Identify which cell holds the provided text, then report its [x, y] central coordinate. 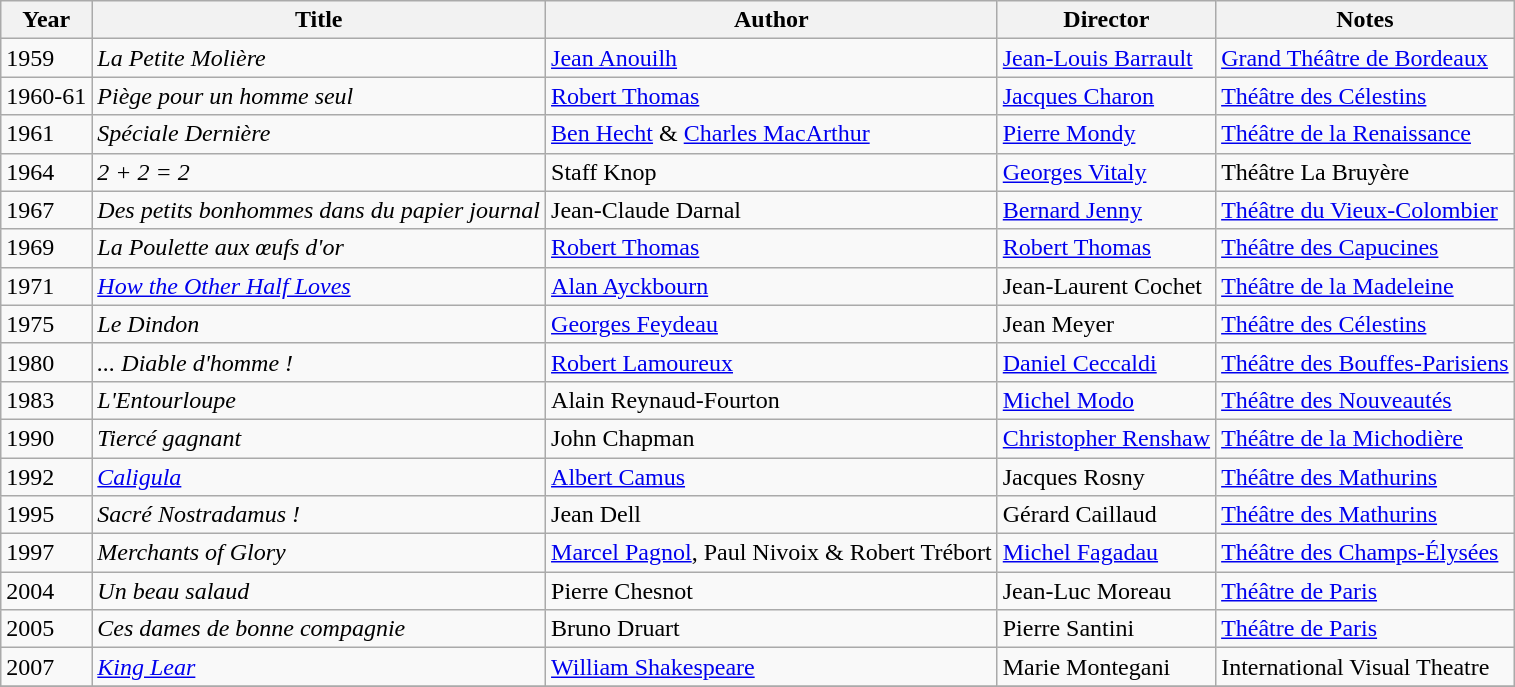
Jean-Louis Barrault [1106, 58]
Merchants of Glory [319, 553]
Jean-Luc Moreau [1106, 591]
Théâtre des Capucines [1366, 248]
William Shakespeare [772, 667]
La Poulette aux œufs d'or [319, 248]
2 + 2 = 2 [319, 172]
Théâtre des Champs-Élysées [1366, 553]
Gérard Caillaud [1106, 515]
L'Entourloupe [319, 400]
International Visual Theatre [1366, 667]
Albert Camus [772, 477]
Jean Meyer [1106, 324]
Théâtre La Bruyère [1366, 172]
Alan Ayckbourn [772, 286]
1971 [46, 286]
Sacré Nostradamus ! [319, 515]
1967 [46, 210]
Théâtre des Nouveautés [1366, 400]
Georges Feydeau [772, 324]
Jean-Laurent Cochet [1106, 286]
Title [319, 20]
Tiercé gagnant [319, 438]
Director [1106, 20]
John Chapman [772, 438]
How the Other Half Loves [319, 286]
Pierre Mondy [1106, 134]
Grand Théâtre de Bordeaux [1366, 58]
Bruno Druart [772, 629]
La Petite Molière [319, 58]
1959 [46, 58]
Pierre Santini [1106, 629]
King Lear [319, 667]
Jean Dell [772, 515]
2004 [46, 591]
2005 [46, 629]
Ben Hecht & Charles MacArthur [772, 134]
Alain Reynaud-Fourton [772, 400]
Jacques Rosny [1106, 477]
Christopher Renshaw [1106, 438]
Ces dames de bonne compagnie [319, 629]
1969 [46, 248]
Théâtre des Bouffes-Parisiens [1366, 362]
Spéciale Dernière [319, 134]
Caligula [319, 477]
Bernard Jenny [1106, 210]
Jean Anouilh [772, 58]
1990 [46, 438]
Des petits bonhommes dans du papier journal [319, 210]
Un beau salaud [319, 591]
1992 [46, 477]
Marcel Pagnol, Paul Nivoix & Robert Trébort [772, 553]
Jean-Claude Darnal [772, 210]
1997 [46, 553]
1983 [46, 400]
Pierre Chesnot [772, 591]
Michel Fagadau [1106, 553]
Piège pour un homme seul [319, 96]
1960-61 [46, 96]
1964 [46, 172]
1980 [46, 362]
Author [772, 20]
Théâtre de la Madeleine [1366, 286]
Robert Lamoureux [772, 362]
Notes [1366, 20]
Marie Montegani [1106, 667]
Jacques Charon [1106, 96]
2007 [46, 667]
1975 [46, 324]
Théâtre de la Michodière [1366, 438]
Staff Knop [772, 172]
Théâtre du Vieux-Colombier [1366, 210]
Georges Vitaly [1106, 172]
Le Dindon [319, 324]
1961 [46, 134]
1995 [46, 515]
... Diable d'homme ! [319, 362]
Year [46, 20]
Michel Modo [1106, 400]
Théâtre de la Renaissance [1366, 134]
Daniel Ceccaldi [1106, 362]
